Return [X, Y] of the center of cell containing provided text 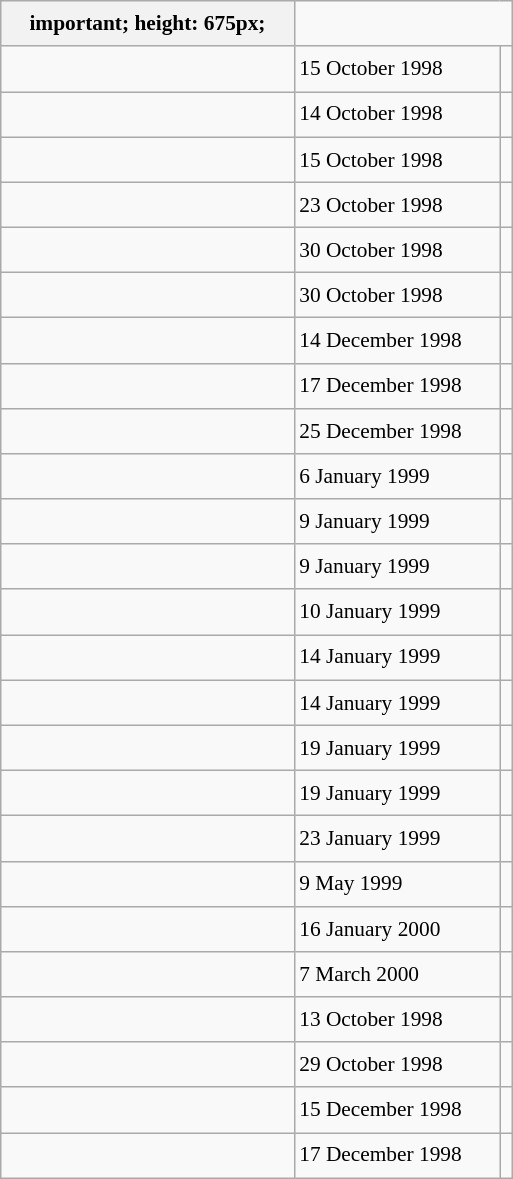
29 October 1998 [397, 1064]
23 October 1998 [397, 204]
23 January 1999 [397, 838]
13 October 1998 [397, 1020]
14 December 1998 [397, 340]
15 December 1998 [397, 1110]
7 March 2000 [397, 974]
9 May 1999 [397, 884]
important; height: 675px; [148, 24]
25 December 1998 [397, 430]
14 October 1998 [397, 114]
10 January 1999 [397, 612]
6 January 1999 [397, 476]
16 January 2000 [397, 928]
